Extract the [x, y] coordinate from the center of the cell holding the provided text.  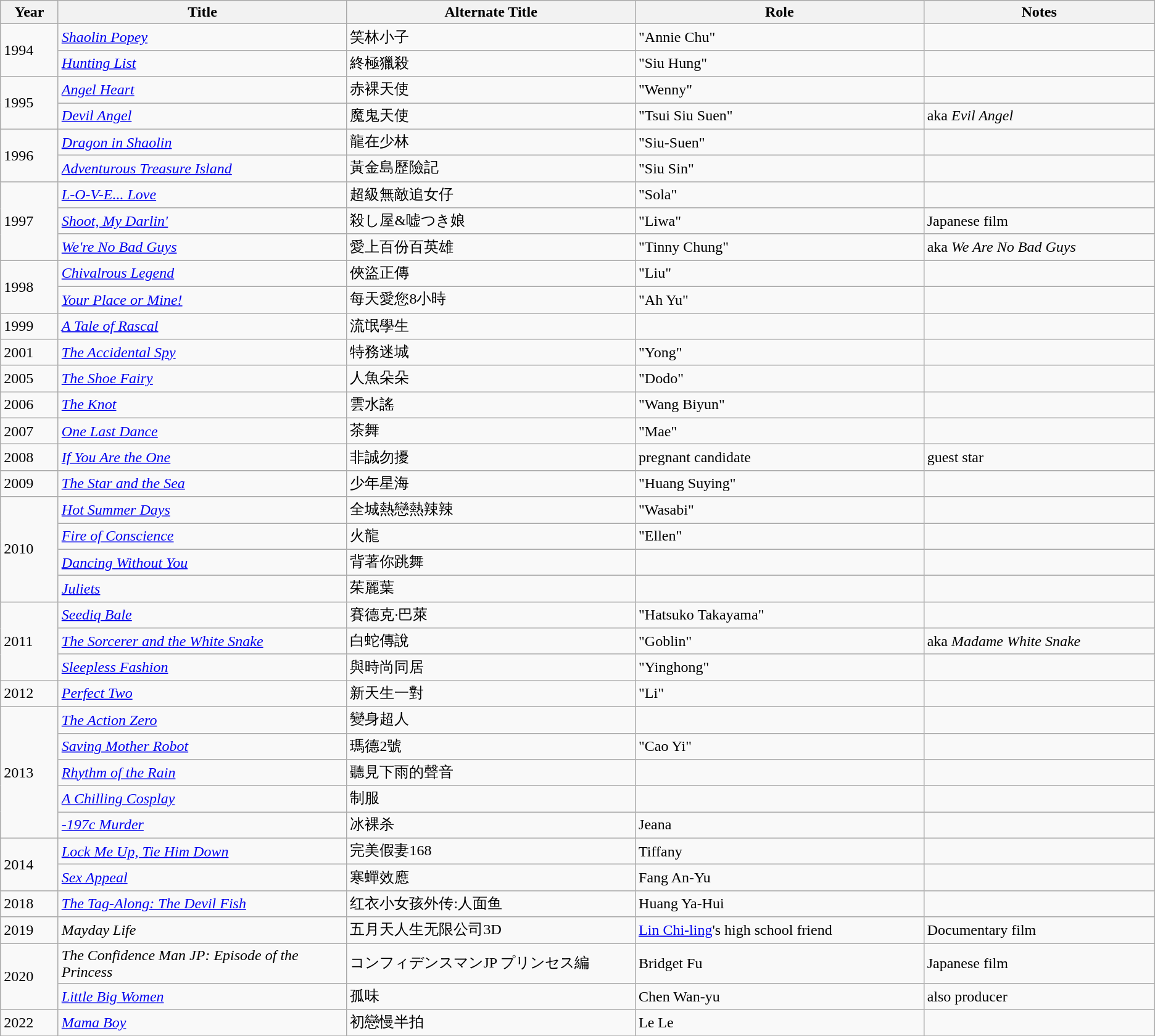
1996 [30, 155]
雲水謠 [491, 405]
"Siu-Suen" [780, 142]
非誠勿擾 [491, 458]
The Shoe Fairy [202, 379]
Le Le [780, 1023]
The Tag-Along: The Devil Fish [202, 903]
Mayday Life [202, 930]
Jeana [780, 826]
1997 [30, 221]
瑪德2號 [491, 747]
Shoot, My Darlin' [202, 221]
與時尚同居 [491, 668]
Bridget Fu [780, 963]
aka We Are No Bad Guys [1039, 247]
Mama Boy [202, 1023]
2012 [30, 694]
The Confidence Man JP: Episode of the Princess [202, 963]
"Ah Yu" [780, 300]
The Action Zero [202, 719]
2008 [30, 458]
制服 [491, 798]
龍在少林 [491, 142]
Devil Angel [202, 116]
aka Madame White Snake [1039, 642]
終極獵殺 [491, 63]
Your Place or Mine! [202, 300]
"Huang Suying" [780, 484]
孤味 [491, 997]
"Tinny Chung" [780, 247]
人魚朵朵 [491, 379]
超級無敵追女仔 [491, 195]
2011 [30, 641]
火龍 [491, 537]
pregnant candidate [780, 458]
Dancing Without You [202, 563]
2019 [30, 930]
"Tsui Siu Suen" [780, 116]
寒蟬效應 [491, 877]
Sleepless Fashion [202, 668]
The Sorcerer and the White Snake [202, 642]
"Hatsuko Takayama" [780, 615]
冰裸杀 [491, 826]
茱麗葉 [491, 589]
The Knot [202, 405]
Title [202, 12]
Chen Wan-yu [780, 997]
背著你跳舞 [491, 563]
茶舞 [491, 431]
Year [30, 12]
2010 [30, 549]
新天生一對 [491, 694]
2009 [30, 484]
2006 [30, 405]
賽德克·巴萊 [491, 615]
"Liwa" [780, 221]
The Star and the Sea [202, 484]
少年星海 [491, 484]
1998 [30, 286]
2007 [30, 431]
The Accidental Spy [202, 353]
Seediq Bale [202, 615]
俠盜正傳 [491, 274]
If You Are the One [202, 458]
五月天人生无限公司3D [491, 930]
"Wang Biyun" [780, 405]
"Dodo" [780, 379]
"Siu Sin" [780, 169]
魔鬼天使 [491, 116]
2014 [30, 864]
Perfect Two [202, 694]
完美假妻168 [491, 852]
Dragon in Shaolin [202, 142]
Huang Ya-Hui [780, 903]
Saving Mother Robot [202, 747]
Alternate Title [491, 12]
-197c Murder [202, 826]
Notes [1039, 12]
變身超人 [491, 719]
aka Evil Angel [1039, 116]
Hunting List [202, 63]
guest star [1039, 458]
We're No Bad Guys [202, 247]
"Goblin" [780, 642]
Fang An-Yu [780, 877]
2013 [30, 773]
2018 [30, 903]
"Siu Hung" [780, 63]
笑林小子 [491, 37]
特務迷城 [491, 353]
"Wenny" [780, 90]
流氓學生 [491, 326]
愛上百份百英雄 [491, 247]
Lin Chi-ling's high school friend [780, 930]
Adventurous Treasure Island [202, 169]
A Chilling Cosplay [202, 798]
"Wasabi" [780, 510]
Shaolin Popey [202, 37]
"Li" [780, 694]
L-O-V-E... Love [202, 195]
"Cao Yi" [780, 747]
コンフィデンスマンJP プリンセス編 [491, 963]
A Tale of Rascal [202, 326]
"Ellen" [780, 537]
红衣小女孩外传:人面鱼 [491, 903]
全城熱戀熱辣辣 [491, 510]
Fire of Conscience [202, 537]
1994 [30, 51]
Little Big Women [202, 997]
Role [780, 12]
1995 [30, 102]
"Sola" [780, 195]
Hot Summer Days [202, 510]
1999 [30, 326]
Tiffany [780, 852]
"Annie Chu" [780, 37]
One Last Dance [202, 431]
每天愛您8小時 [491, 300]
Lock Me Up, Tie Him Down [202, 852]
Angel Heart [202, 90]
黃金島歷險記 [491, 169]
初戀慢半拍 [491, 1023]
聽見下雨的聲音 [491, 773]
Juliets [202, 589]
"Yinghong" [780, 668]
2005 [30, 379]
Sex Appeal [202, 877]
"Liu" [780, 274]
2020 [30, 976]
赤裸天使 [491, 90]
2022 [30, 1023]
"Mae" [780, 431]
also producer [1039, 997]
Chivalrous Legend [202, 274]
Rhythm of the Rain [202, 773]
2001 [30, 353]
Documentary film [1039, 930]
"Yong" [780, 353]
殺し屋&嘘つき娘 [491, 221]
白蛇傳說 [491, 642]
